Find where the given text appears and provide that cell's center as [X, Y] coordinate. 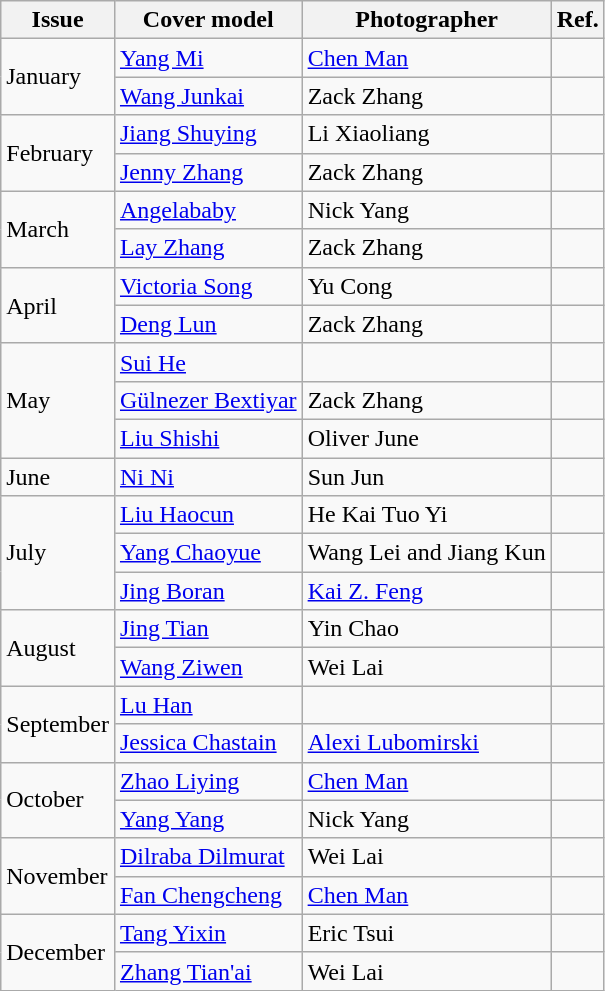
Yang Yang [208, 819]
Jessica Chastain [208, 743]
Gülnezer Bextiyar [208, 400]
Deng Lun [208, 324]
Yang Chaoyue [208, 553]
Liu Shishi [208, 438]
He Kai Tuo Yi [426, 515]
July [58, 553]
October [58, 800]
Ref. [578, 20]
Alexi Lubomirski [426, 743]
September [58, 724]
Zhang Tian'ai [208, 971]
Kai Z. Feng [426, 591]
Yang Mi [208, 58]
Jiang Shuying [208, 134]
November [58, 876]
Sui He [208, 362]
Cover model [208, 20]
Yu Cong [426, 286]
Wang Lei and Jiang Kun [426, 553]
Victoria Song [208, 286]
Ni Ni [208, 477]
Jenny Zhang [208, 172]
Liu Haocun [208, 515]
Jing Tian [208, 629]
February [58, 153]
Yin Chao [426, 629]
Li Xiaoliang [426, 134]
April [58, 305]
Lay Zhang [208, 248]
May [58, 400]
Photographer [426, 20]
Wang Ziwen [208, 667]
December [58, 952]
Oliver June [426, 438]
Wang Junkai [208, 96]
Eric Tsui [426, 933]
March [58, 229]
Issue [58, 20]
Tang Yixin [208, 933]
Angelababy [208, 210]
August [58, 648]
January [58, 77]
Lu Han [208, 705]
Zhao Liying [208, 781]
Fan Chengcheng [208, 895]
Jing Boran [208, 591]
June [58, 477]
Dilraba Dilmurat [208, 857]
Sun Jun [426, 477]
